Capture the cell that displays the provided text and extract its (X, Y) central coordinate. 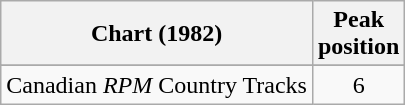
Chart (1982) (157, 34)
6 (358, 85)
Canadian RPM Country Tracks (157, 85)
Peakposition (358, 34)
